Detect which cell encompasses the target text, then output its [x, y] center coordinate. 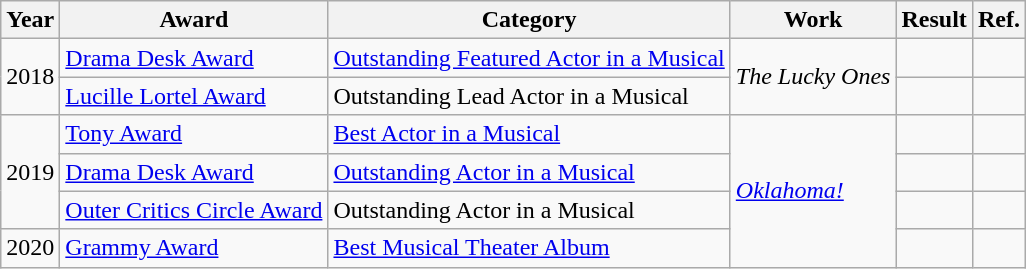
Ref. [998, 20]
Outer Critics Circle Award [194, 210]
Grammy Award [194, 248]
Category [529, 20]
Lucille Lortel Award [194, 96]
Result [934, 20]
Oklahoma! [813, 191]
Best Musical Theater Album [529, 248]
Year [30, 20]
2018 [30, 77]
The Lucky Ones [813, 77]
Award [194, 20]
Outstanding Lead Actor in a Musical [529, 96]
2020 [30, 248]
Outstanding Featured Actor in a Musical [529, 58]
Best Actor in a Musical [529, 134]
Work [813, 20]
2019 [30, 172]
Tony Award [194, 134]
